Return (X, Y) of the center of cell containing provided text 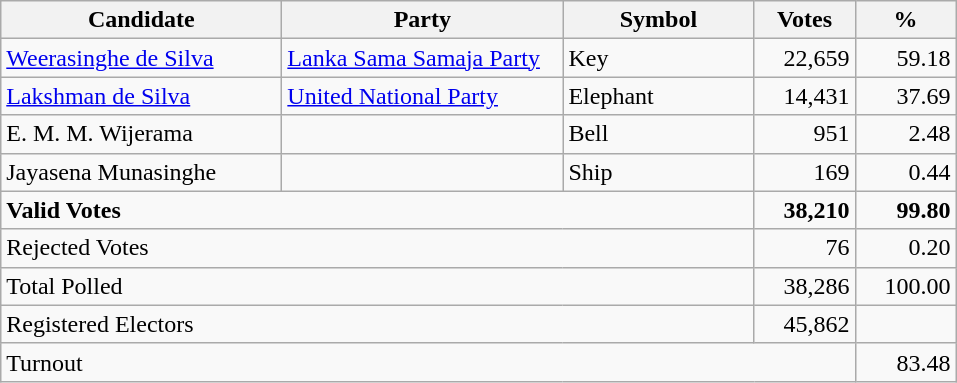
Key (658, 58)
37.69 (906, 96)
169 (804, 172)
2.48 (906, 134)
Party (422, 20)
83.48 (906, 362)
59.18 (906, 58)
99.80 (906, 210)
0.20 (906, 248)
Weerasinghe de Silva (142, 58)
E. M. M. Wijerama (142, 134)
% (906, 20)
Symbol (658, 20)
951 (804, 134)
Lakshman de Silva (142, 96)
Valid Votes (378, 210)
76 (804, 248)
22,659 (804, 58)
0.44 (906, 172)
Rejected Votes (378, 248)
100.00 (906, 286)
Bell (658, 134)
45,862 (804, 324)
United National Party (422, 96)
38,286 (804, 286)
Votes (804, 20)
14,431 (804, 96)
Lanka Sama Samaja Party (422, 58)
Registered Electors (378, 324)
38,210 (804, 210)
Jayasena Munasinghe (142, 172)
Elephant (658, 96)
Total Polled (378, 286)
Candidate (142, 20)
Turnout (428, 362)
Ship (658, 172)
